Provide the (X, Y) coordinate of the cell's center where the given text is located.  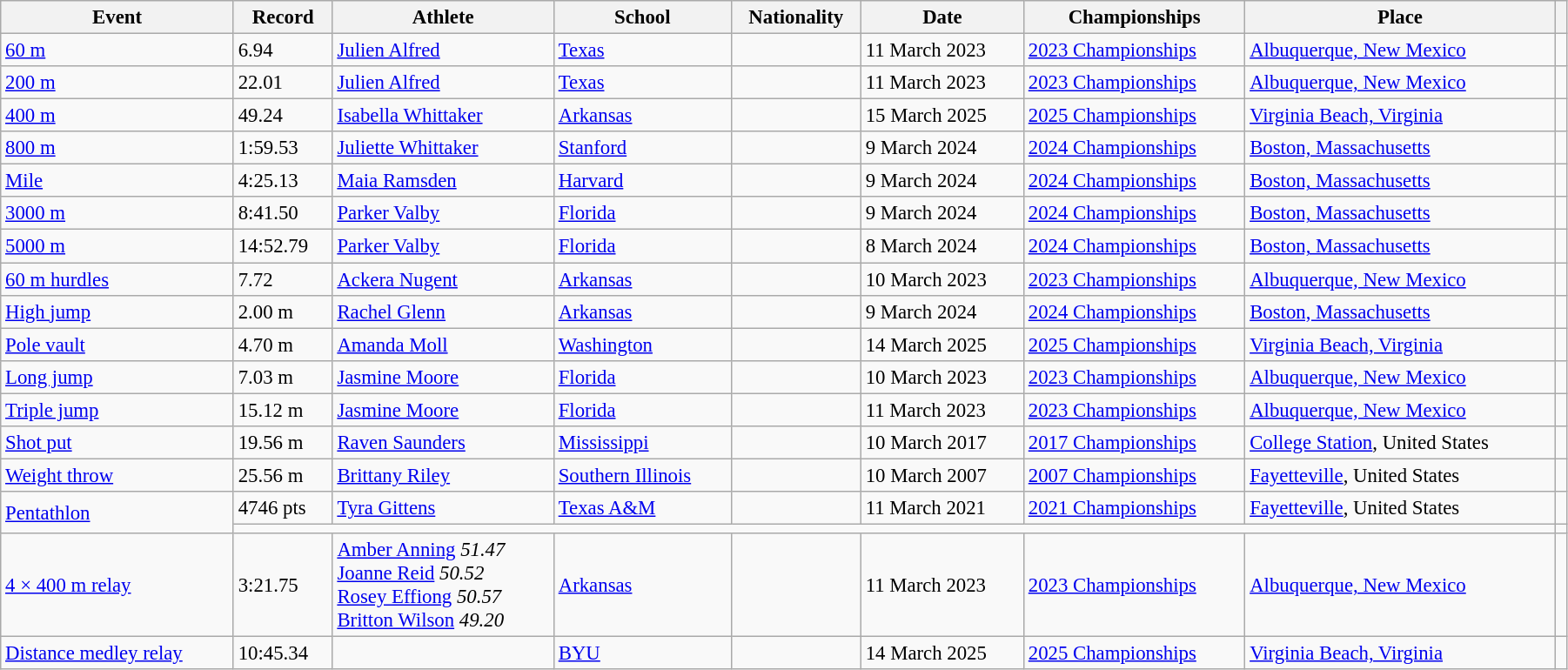
Amanda Moll (443, 345)
Date (941, 17)
10 March 2017 (941, 443)
400 m (117, 116)
Raven Saunders (443, 443)
Mississippi (642, 443)
Nationality (795, 17)
Athlete (443, 17)
Long jump (117, 377)
BYU (642, 653)
4746 pts (283, 508)
Tyra Gittens (443, 508)
60 m (117, 50)
60 m hurdles (117, 279)
Amber Anning 51.47Joanne Reid 50.52Rosey Effiong 50.57Britton Wilson 49.20 (443, 585)
14:52.79 (283, 246)
Rachel Glenn (443, 312)
Shot put (117, 443)
Championships (1134, 17)
4:25.13 (283, 181)
Event (117, 17)
Triple jump (117, 410)
Texas A&M (642, 508)
Place (1400, 17)
10 March 2007 (941, 475)
Weight throw (117, 475)
19.56 m (283, 443)
High jump (117, 312)
Maia Ramsden (443, 181)
6.94 (283, 50)
Harvard (642, 181)
Record (283, 17)
Isabella Whittaker (443, 116)
7.03 m (283, 377)
Distance medley relay (117, 653)
10:45.34 (283, 653)
Brittany Riley (443, 475)
11 March 2021 (941, 508)
800 m (117, 148)
2017 Championships (1134, 443)
4.70 m (283, 345)
School (642, 17)
2021 Championships (1134, 508)
49.24 (283, 116)
2.00 m (283, 312)
4 × 400 m relay (117, 585)
Washington (642, 345)
8:41.50 (283, 213)
Mile (117, 181)
Juliette Whittaker (443, 148)
8 March 2024 (941, 246)
25.56 m (283, 475)
Pentathlon (117, 513)
College Station, United States (1400, 443)
22.01 (283, 83)
Ackera Nugent (443, 279)
2007 Championships (1134, 475)
Pole vault (117, 345)
7.72 (283, 279)
15.12 m (283, 410)
15 March 2025 (941, 116)
Southern Illinois (642, 475)
Stanford (642, 148)
3000 m (117, 213)
3:21.75 (283, 585)
1:59.53 (283, 148)
5000 m (117, 246)
200 m (117, 83)
